Capture the cell that displays the provided text and extract its [x, y] central coordinate. 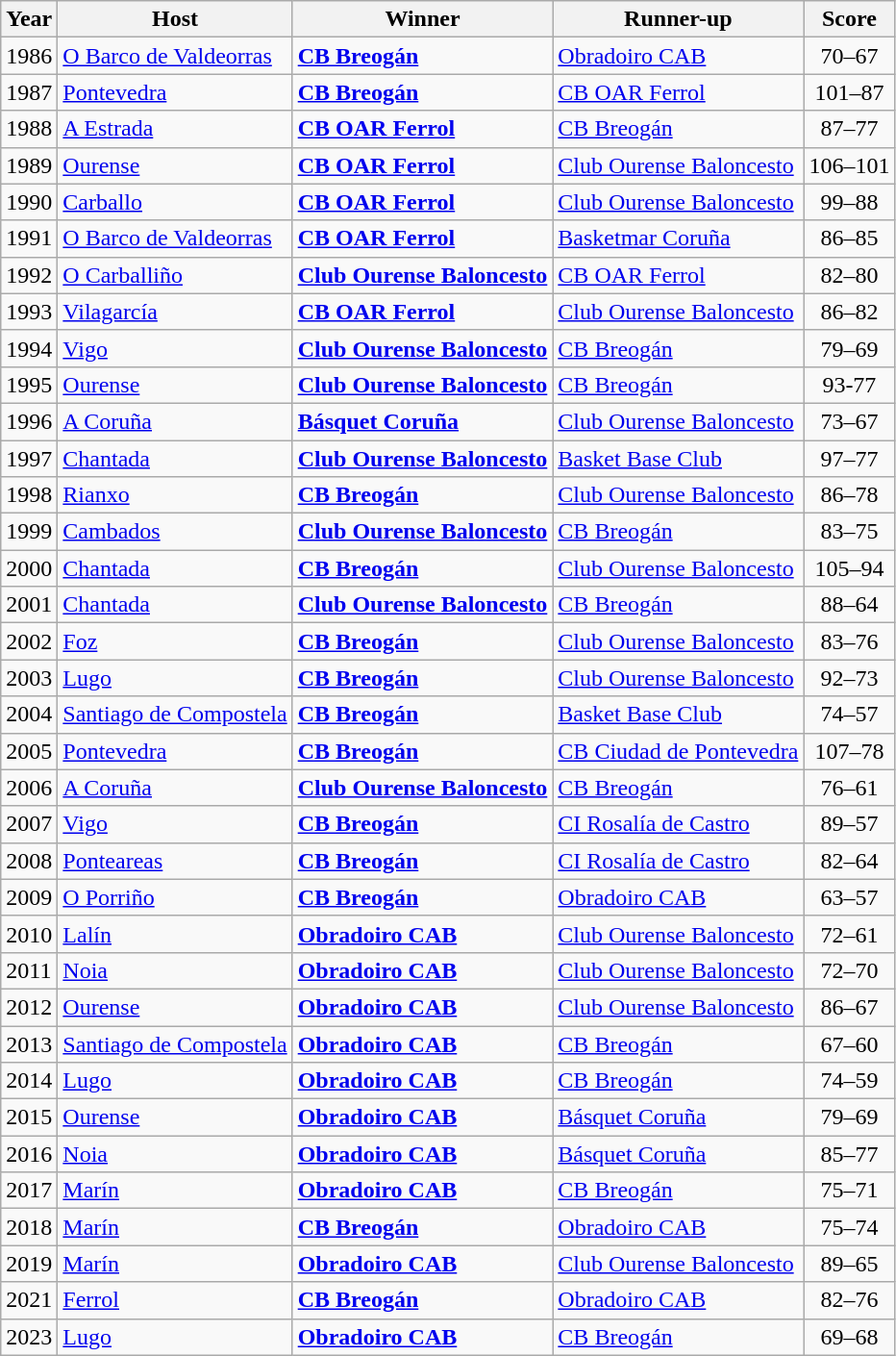
2007 [29, 824]
Score [850, 19]
1990 [29, 202]
1995 [29, 385]
O Porriño [175, 897]
86–82 [850, 312]
2015 [29, 1117]
99–88 [850, 202]
2014 [29, 1081]
Winner [423, 19]
89–57 [850, 824]
Carballo [175, 202]
105–94 [850, 568]
72–70 [850, 970]
2010 [29, 934]
2004 [29, 715]
2000 [29, 568]
1998 [29, 495]
2017 [29, 1191]
1999 [29, 532]
2005 [29, 751]
2013 [29, 1043]
87–77 [850, 129]
Ponteareas [175, 861]
92–73 [850, 678]
88–64 [850, 605]
Runner-up [679, 19]
2018 [29, 1227]
Year [29, 19]
63–57 [850, 897]
82–80 [850, 275]
Cambados [175, 532]
75–74 [850, 1227]
2008 [29, 861]
83–75 [850, 532]
2023 [29, 1337]
2021 [29, 1300]
73–67 [850, 421]
1987 [29, 92]
1993 [29, 312]
1994 [29, 348]
82–76 [850, 1300]
2012 [29, 1007]
Vilagarcía [175, 312]
86–78 [850, 495]
106–101 [850, 165]
85–77 [850, 1154]
70–67 [850, 56]
76–61 [850, 788]
Ferrol [175, 1300]
82–64 [850, 861]
86–67 [850, 1007]
67–60 [850, 1043]
Foz [175, 641]
74–57 [850, 715]
2016 [29, 1154]
CB Ciudad de Pontevedra [679, 751]
Host [175, 19]
93-77 [850, 385]
1989 [29, 165]
Rianxo [175, 495]
A Estrada [175, 129]
101–87 [850, 92]
107–78 [850, 751]
1988 [29, 129]
1986 [29, 56]
1991 [29, 239]
2009 [29, 897]
69–68 [850, 1337]
1996 [29, 421]
86–85 [850, 239]
72–61 [850, 934]
2019 [29, 1264]
75–71 [850, 1191]
1997 [29, 459]
O Carballiño [175, 275]
Lalín [175, 934]
2002 [29, 641]
Basketmar Coruña [679, 239]
83–76 [850, 641]
74–59 [850, 1081]
1992 [29, 275]
2001 [29, 605]
2003 [29, 678]
2006 [29, 788]
2011 [29, 970]
89–65 [850, 1264]
97–77 [850, 459]
